Extract the (x, y) coordinate from the center of the cell holding the provided text.  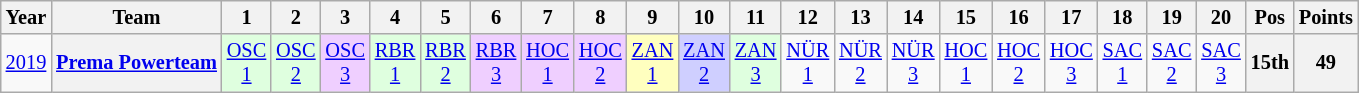
18 (1122, 17)
6 (496, 17)
RBR3 (496, 63)
SAC3 (1220, 63)
8 (600, 17)
OSC1 (246, 63)
2019 (26, 63)
OSC2 (296, 63)
11 (756, 17)
Pos (1270, 17)
OSC3 (344, 63)
ZAN3 (756, 63)
7 (548, 17)
4 (395, 17)
13 (860, 17)
Points (1326, 17)
5 (445, 17)
Prema Powerteam (136, 63)
15th (1270, 63)
ZAN1 (653, 63)
RBR1 (395, 63)
HOC3 (1072, 63)
NÜR1 (808, 63)
1 (246, 17)
NÜR3 (914, 63)
2 (296, 17)
ZAN2 (704, 63)
3 (344, 17)
SAC1 (1122, 63)
49 (1326, 63)
16 (1018, 17)
Year (26, 17)
20 (1220, 17)
9 (653, 17)
Team (136, 17)
10 (704, 17)
17 (1072, 17)
SAC2 (1172, 63)
14 (914, 17)
12 (808, 17)
RBR2 (445, 63)
15 (966, 17)
NÜR2 (860, 63)
19 (1172, 17)
